Locate the cell with the specified text and output its [x, y] center coordinate. 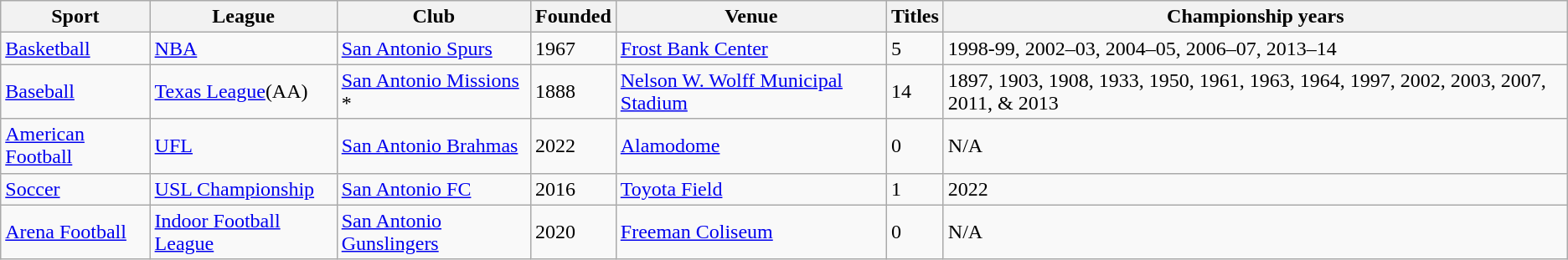
Venue [750, 17]
UFL [243, 145]
League [243, 17]
2020 [573, 232]
Baseball [75, 92]
Frost Bank Center [750, 48]
Nelson W. Wolff Municipal Stadium [750, 92]
Club [434, 17]
Freeman Coliseum [750, 232]
Arena Football [75, 232]
1888 [573, 92]
Founded [573, 17]
Titles [915, 17]
Sport [75, 17]
1897, 1903, 1908, 1933, 1950, 1961, 1963, 1964, 1997, 2002, 2003, 2007, 2011, & 2013 [1255, 92]
San Antonio Spurs [434, 48]
Championship years [1255, 17]
San Antonio Gunslingers [434, 232]
2016 [573, 189]
5 [915, 48]
14 [915, 92]
1 [915, 189]
Soccer [75, 189]
Texas League(AA) [243, 92]
San Antonio Missions * [434, 92]
American Football [75, 145]
NBA [243, 48]
Indoor Football League [243, 232]
San Antonio FC [434, 189]
Toyota Field [750, 189]
Basketball [75, 48]
1967 [573, 48]
San Antonio Brahmas [434, 145]
1998-99, 2002–03, 2004–05, 2006–07, 2013–14 [1255, 48]
USL Championship [243, 189]
Alamodome [750, 145]
